Extract the (X, Y) coordinate from the center of the cell holding the provided text.  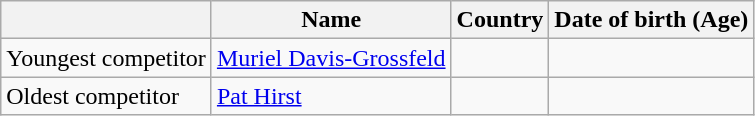
Muriel Davis-Grossfeld (331, 58)
Youngest competitor (106, 58)
Pat Hirst (331, 96)
Oldest competitor (106, 96)
Date of birth (Age) (652, 20)
Country (500, 20)
Name (331, 20)
